Scan for the cell matching the given text and deliver its [X, Y] coordinate at center. 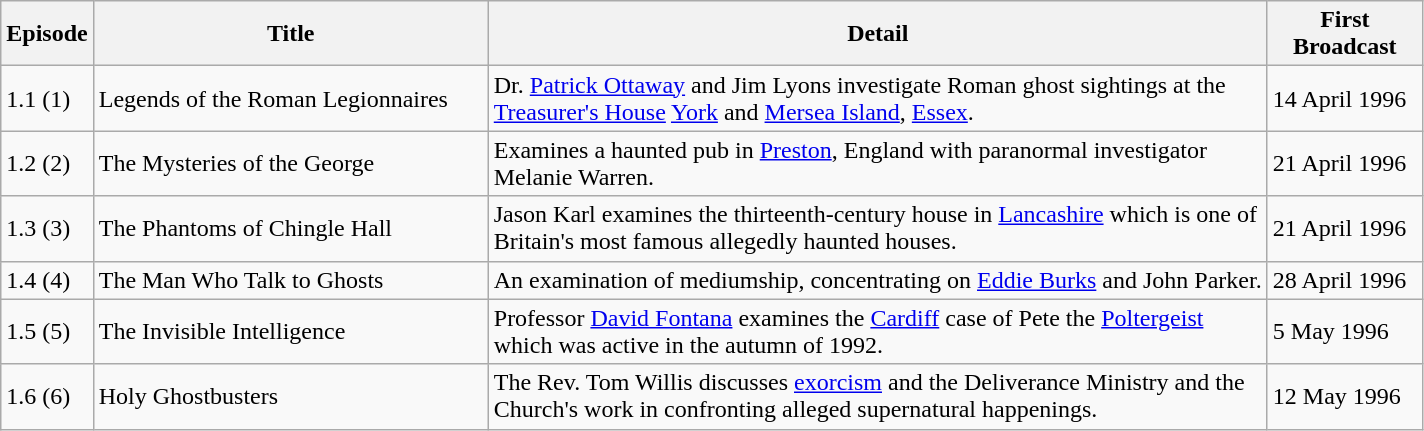
The Mysteries of the George [290, 164]
Jason Karl examines the thirteenth-century house in Lancashire which is one of Britain's most famous allegedly haunted houses. [878, 228]
Professor David Fontana examines the Cardiff case of Pete the Poltergeist which was active in the autumn of 1992. [878, 332]
1.2 (2) [47, 164]
Holy Ghostbusters [290, 396]
Dr. Patrick Ottaway and Jim Lyons investigate Roman ghost sightings at the Treasurer's House York and Mersea Island, Essex. [878, 98]
The Rev. Tom Willis discusses exorcism and the Deliverance Ministry and the Church's work in confronting alleged supernatural happenings. [878, 396]
An examination of mediumship, concentrating on Eddie Burks and John Parker. [878, 280]
1.6 (6) [47, 396]
Examines a haunted pub in Preston, England with paranormal investigator Melanie Warren. [878, 164]
Episode [47, 34]
The Man Who Talk to Ghosts [290, 280]
1.3 (3) [47, 228]
FirstBroadcast [1344, 34]
1.1 (1) [47, 98]
The Phantoms of Chingle Hall [290, 228]
Title [290, 34]
1.5 (5) [47, 332]
12 May 1996 [1344, 396]
1.4 (4) [47, 280]
5 May 1996 [1344, 332]
Detail [878, 34]
The Invisible Intelligence [290, 332]
28 April 1996 [1344, 280]
Legends of the Roman Legionnaires [290, 98]
14 April 1996 [1344, 98]
